Pinpoint the cell where the given text exists, returning its [x, y] midpoint coordinate. 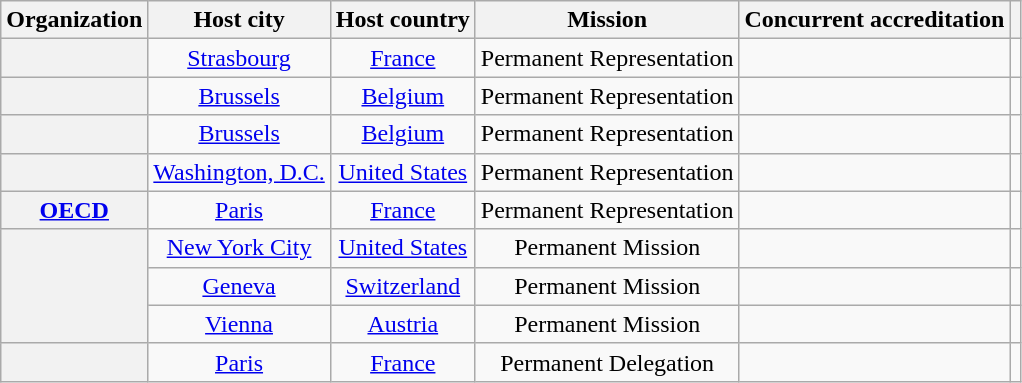
Concurrent accreditation [874, 20]
Organization [74, 20]
New York City [239, 248]
Mission [607, 20]
OECD [74, 210]
Vienna [239, 324]
Permanent Delegation [607, 362]
Switzerland [402, 286]
Host city [239, 20]
Host country [402, 20]
Austria [402, 324]
Geneva [239, 286]
Washington, D.C. [239, 172]
Strasbourg [239, 58]
